Return the [X, Y] coordinate for the center point of the cell that contains the specified text.  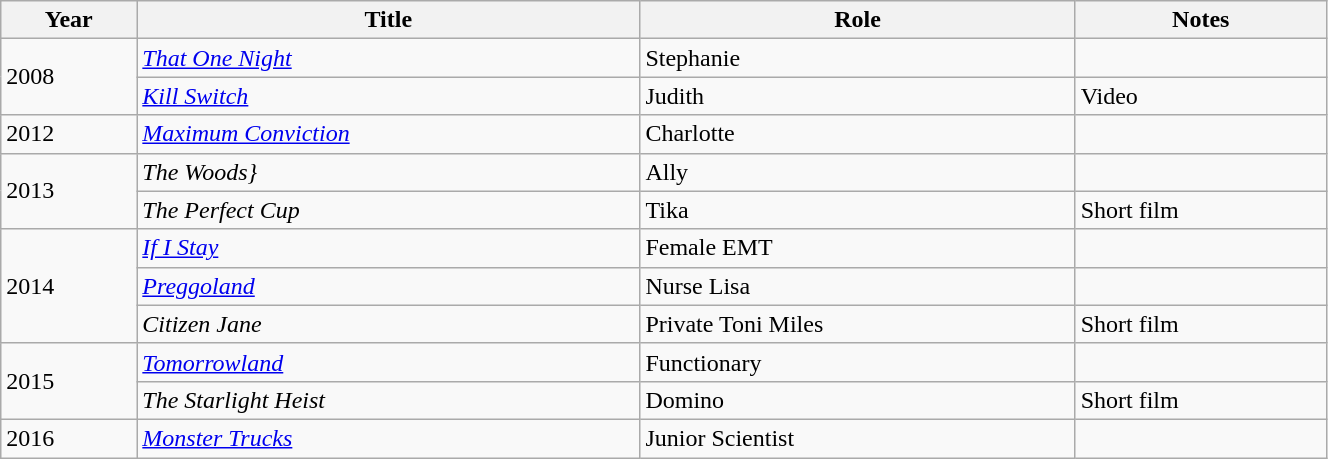
Domino [858, 400]
Year [69, 20]
The Perfect Cup [388, 210]
Citizen Jane [388, 324]
Title [388, 20]
2016 [69, 438]
If I Stay [388, 248]
Nurse Lisa [858, 286]
The Woods} [388, 172]
Junior Scientist [858, 438]
Female EMT [858, 248]
Maximum Conviction [388, 134]
Stephanie [858, 58]
Preggoland [388, 286]
2014 [69, 286]
Video [1200, 96]
Ally [858, 172]
Judith [858, 96]
Kill Switch [388, 96]
2013 [69, 191]
The Starlight Heist [388, 400]
That One Night [388, 58]
Private Toni Miles [858, 324]
2015 [69, 381]
2012 [69, 134]
Monster Trucks [388, 438]
Notes [1200, 20]
Functionary [858, 362]
Charlotte [858, 134]
Role [858, 20]
2008 [69, 77]
Tomorrowland [388, 362]
Tika [858, 210]
